Pinpoint the cell where the given text exists, returning its [x, y] midpoint coordinate. 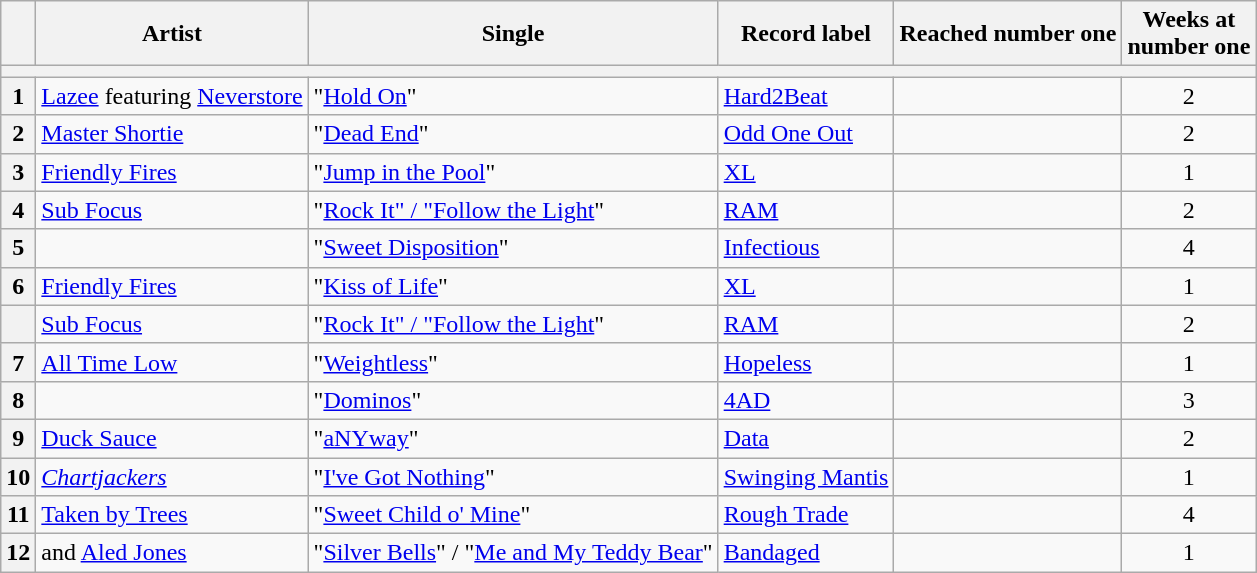
Bandaged [806, 553]
Reached number one [1008, 34]
Chartjackers [172, 477]
"Kiss of Life" [513, 286]
Infectious [806, 248]
Record label [806, 34]
12 [18, 553]
10 [18, 477]
Artist [172, 34]
Swinging Mantis [806, 477]
"Hold On" [513, 96]
Taken by Trees [172, 515]
5 [18, 248]
and Aled Jones [172, 553]
"aNYway" [513, 438]
"Silver Bells" / "Me and My Teddy Bear" [513, 553]
Lazee featuring Neverstore [172, 96]
Single [513, 34]
Hopeless [806, 362]
Rough Trade [806, 515]
All Time Low [172, 362]
"Dominos" [513, 400]
"Weightless" [513, 362]
7 [18, 362]
Weeks atnumber one [1189, 34]
4AD [806, 400]
Odd One Out [806, 134]
11 [18, 515]
Hard2Beat [806, 96]
Duck Sauce [172, 438]
"Sweet Child o' Mine" [513, 515]
"Jump in the Pool" [513, 172]
"Sweet Disposition" [513, 248]
6 [18, 286]
9 [18, 438]
Master Shortie [172, 134]
"Dead End" [513, 134]
Data [806, 438]
"I've Got Nothing" [513, 477]
8 [18, 400]
